From the cell containing the given text, extract its center point as [x, y] coordinate. 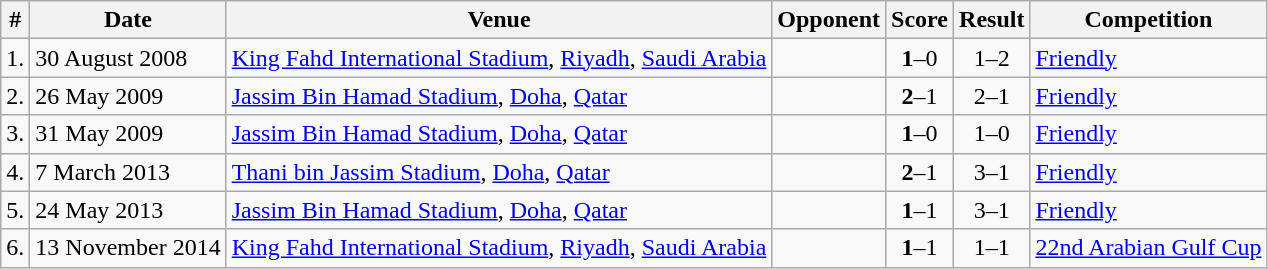
13 November 2014 [128, 248]
2. [16, 96]
26 May 2009 [128, 96]
6. [16, 248]
22nd Arabian Gulf Cup [1148, 248]
Opponent [829, 20]
1–2 [992, 58]
4. [16, 172]
Date [128, 20]
Score [920, 20]
Venue [499, 20]
5. [16, 210]
24 May 2013 [128, 210]
# [16, 20]
3. [16, 134]
Thani bin Jassim Stadium, Doha, Qatar [499, 172]
7 March 2013 [128, 172]
Result [992, 20]
1. [16, 58]
30 August 2008 [128, 58]
31 May 2009 [128, 134]
Competition [1148, 20]
